Determine the [X, Y] coordinate at the center of the cell enclosing the given text.  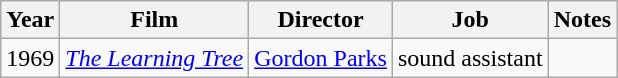
Year [30, 20]
Job [470, 20]
The Learning Tree [154, 58]
sound assistant [470, 58]
Director [321, 20]
Gordon Parks [321, 58]
Notes [582, 20]
Film [154, 20]
1969 [30, 58]
